Determine the [X, Y] coordinate at the center of the cell enclosing the given text.  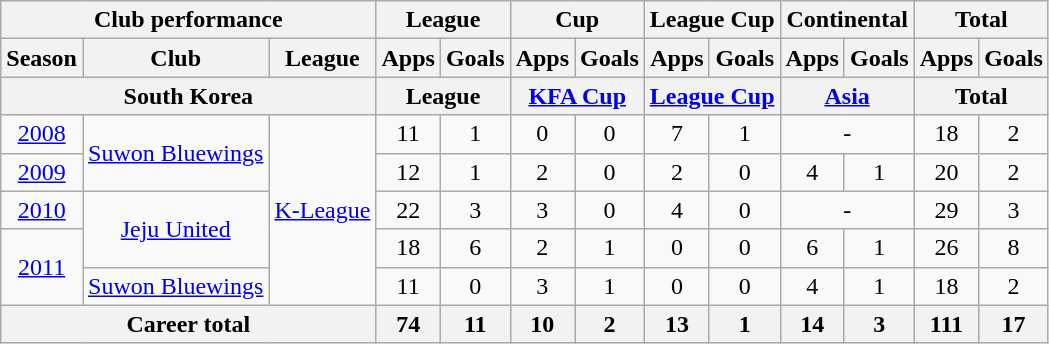
8 [1014, 248]
Season [42, 58]
2009 [42, 172]
26 [946, 248]
Club [175, 58]
KFA Cup [577, 96]
Asia [847, 96]
111 [946, 324]
2010 [42, 210]
Continental [847, 20]
14 [812, 324]
South Korea [188, 96]
Jeju United [175, 229]
Club performance [188, 20]
Cup [577, 20]
2008 [42, 134]
Career total [188, 324]
74 [408, 324]
13 [676, 324]
20 [946, 172]
7 [676, 134]
22 [408, 210]
17 [1014, 324]
10 [542, 324]
2011 [42, 267]
K-League [322, 210]
29 [946, 210]
12 [408, 172]
